Scan for the cell matching the given text and deliver its (X, Y) coordinate at center. 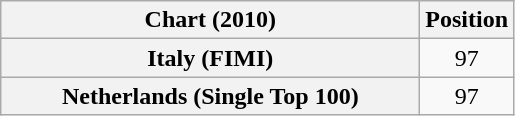
Chart (2010) (210, 20)
Italy (FIMI) (210, 58)
Netherlands (Single Top 100) (210, 96)
Position (467, 20)
